Output the (x, y) coordinate of the center of the cell containing the given text.  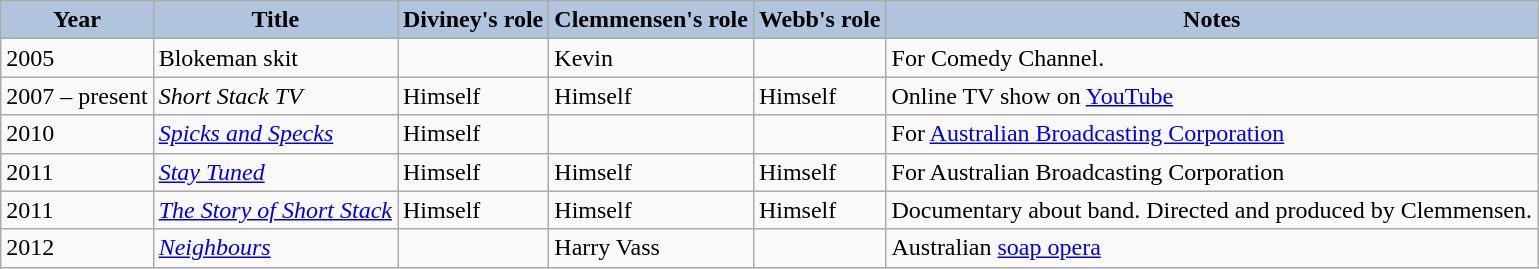
Notes (1212, 20)
For Comedy Channel. (1212, 58)
Title (275, 20)
Blokeman skit (275, 58)
Kevin (652, 58)
2012 (77, 248)
Year (77, 20)
Online TV show on YouTube (1212, 96)
2007 – present (77, 96)
Short Stack TV (275, 96)
Harry Vass (652, 248)
Spicks and Specks (275, 134)
Neighbours (275, 248)
2005 (77, 58)
Stay Tuned (275, 172)
Webb's role (820, 20)
Clemmensen's role (652, 20)
The Story of Short Stack (275, 210)
Diviney's role (474, 20)
Documentary about band. Directed and produced by Clemmensen. (1212, 210)
Australian soap opera (1212, 248)
2010 (77, 134)
